Determine the [x, y] coordinate at the center of the cell enclosing the given text.  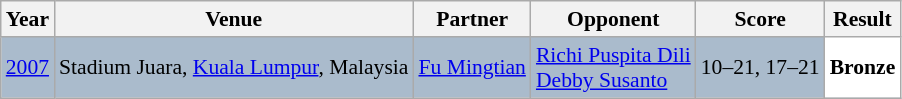
10–21, 17–21 [760, 68]
2007 [28, 68]
Result [863, 19]
Fu Mingtian [472, 68]
Opponent [614, 19]
Partner [472, 19]
Bronze [863, 68]
Stadium Juara, Kuala Lumpur, Malaysia [234, 68]
Score [760, 19]
Richi Puspita Dili Debby Susanto [614, 68]
Year [28, 19]
Venue [234, 19]
